Output the [x, y] coordinate of the center of the cell containing the given text.  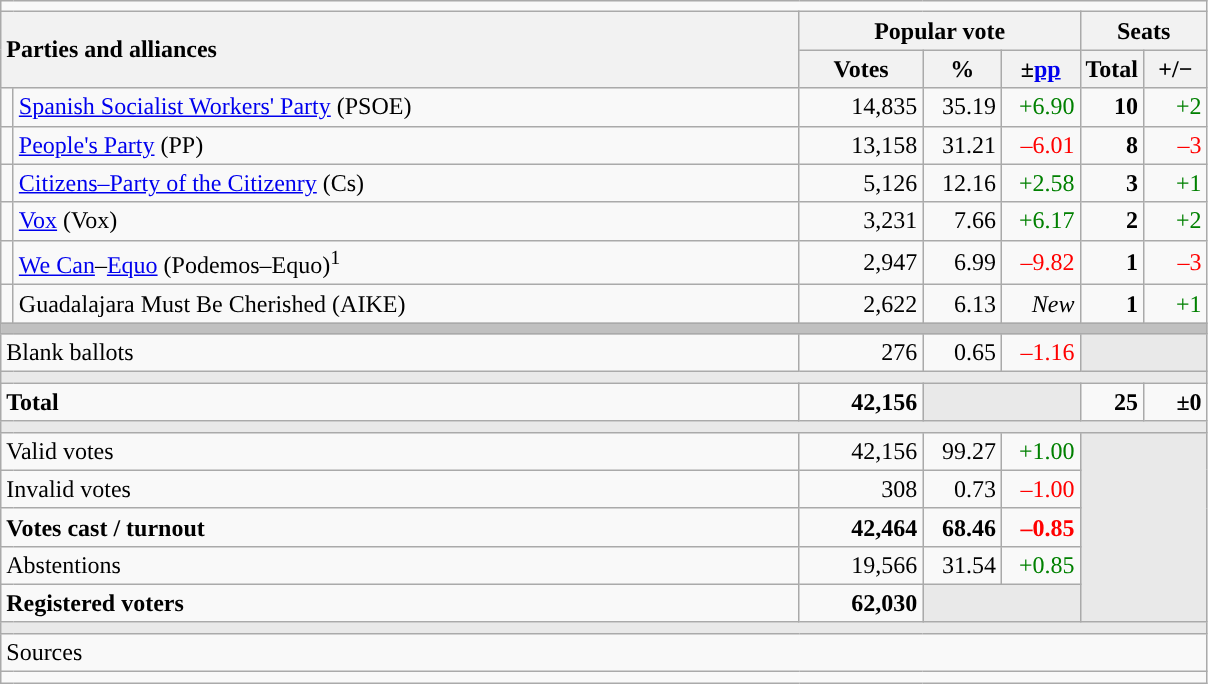
2,622 [861, 304]
2,947 [861, 262]
±0 [1176, 402]
276 [861, 353]
Votes [861, 69]
Citizens–Party of the Citizenry (Cs) [406, 183]
14,835 [861, 107]
3,231 [861, 221]
Parties and alliances [400, 50]
3 [1112, 183]
People's Party (PP) [406, 145]
8 [1112, 145]
Votes cast / turnout [400, 527]
10 [1112, 107]
Blank ballots [400, 353]
308 [861, 489]
25 [1112, 402]
+0.85 [1040, 565]
99.27 [962, 451]
Popular vote [940, 31]
Seats [1144, 31]
Valid votes [400, 451]
0.73 [962, 489]
68.46 [962, 527]
Spanish Socialist Workers' Party (PSOE) [406, 107]
19,566 [861, 565]
–0.85 [1040, 527]
New [1040, 304]
–6.01 [1040, 145]
42,464 [861, 527]
–1.00 [1040, 489]
–9.82 [1040, 262]
31.21 [962, 145]
+6.90 [1040, 107]
31.54 [962, 565]
2 [1112, 221]
–1.16 [1040, 353]
+2.58 [1040, 183]
+/− [1176, 69]
5,126 [861, 183]
We Can–Equo (Podemos–Equo)1 [406, 262]
35.19 [962, 107]
Vox (Vox) [406, 221]
+6.17 [1040, 221]
Guadalajara Must Be Cherished (AIKE) [406, 304]
Sources [604, 652]
13,158 [861, 145]
6.13 [962, 304]
% [962, 69]
0.65 [962, 353]
Abstentions [400, 565]
+1.00 [1040, 451]
12.16 [962, 183]
Registered voters [400, 603]
7.66 [962, 221]
±pp [1040, 69]
62,030 [861, 603]
Invalid votes [400, 489]
6.99 [962, 262]
